Identify which cell holds the provided text, then report its (X, Y) central coordinate. 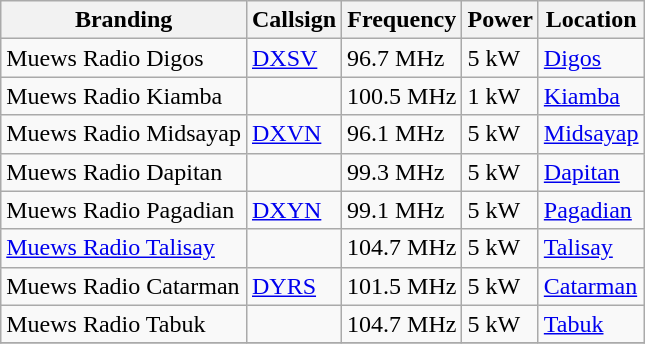
Muews Radio Tabuk (124, 324)
Branding (124, 20)
Pagadian (591, 210)
96.7 MHz (402, 58)
Muews Radio Midsayap (124, 134)
Muews Radio Pagadian (124, 210)
Talisay (591, 248)
DXSV (294, 58)
Muews Radio Catarman (124, 286)
96.1 MHz (402, 134)
Muews Radio Kiamba (124, 96)
Midsayap (591, 134)
Kiamba (591, 96)
99.1 MHz (402, 210)
Muews Radio Digos (124, 58)
101.5 MHz (402, 286)
Muews Radio Talisay (124, 248)
100.5 MHz (402, 96)
Location (591, 20)
Muews Radio Dapitan (124, 172)
Frequency (402, 20)
Dapitan (591, 172)
DYRS (294, 286)
DXVN (294, 134)
DXYN (294, 210)
Tabuk (591, 324)
99.3 MHz (402, 172)
Digos (591, 58)
Callsign (294, 20)
Catarman (591, 286)
Power (500, 20)
1 kW (500, 96)
